Capture the cell that displays the provided text and extract its (x, y) central coordinate. 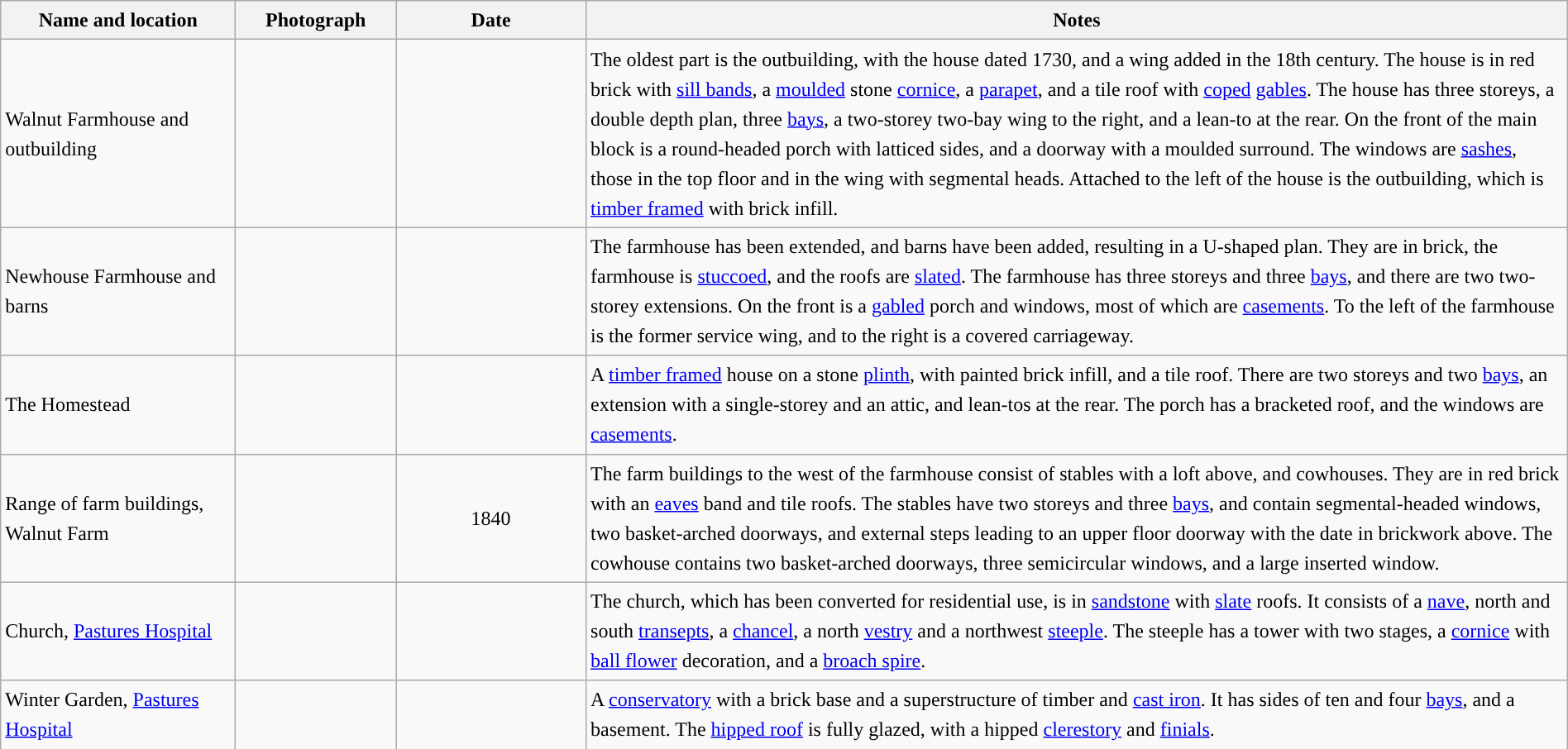
Winter Garden, Pastures Hospital (118, 714)
Name and location (118, 20)
Range of farm buildings, Walnut Farm (118, 518)
Date (491, 20)
Church, Pastures Hospital (118, 632)
Walnut Farmhouse and outbuilding (118, 134)
Photograph (316, 20)
1840 (491, 518)
The Homestead (118, 405)
Notes (1077, 20)
Newhouse Farmhouse and barns (118, 291)
